Identify which cell holds the provided text, then report its (X, Y) central coordinate. 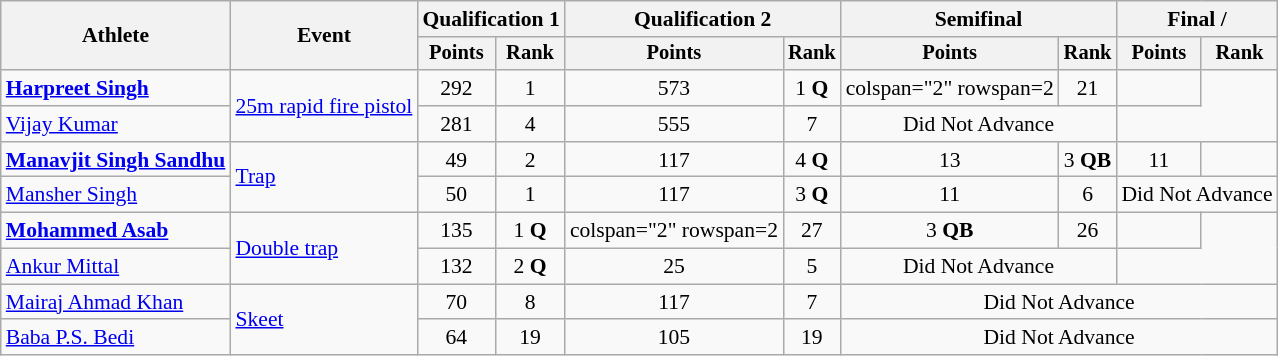
26 (1088, 231)
555 (674, 124)
2 (530, 160)
2 Q (530, 267)
Manavjit Singh Sandhu (116, 160)
Vijay Kumar (116, 124)
281 (456, 124)
Baba P.S. Bedi (116, 338)
4 Q (812, 160)
50 (456, 195)
Athlete (116, 36)
Double trap (324, 248)
25 (674, 267)
13 (950, 160)
Skeet (324, 320)
Trap (324, 178)
Mohammed Asab (116, 231)
Qualification 2 (703, 19)
Event (324, 36)
Final / (1196, 19)
64 (456, 338)
292 (456, 88)
132 (456, 267)
4 (530, 124)
6 (1088, 195)
Mansher Singh (116, 195)
Ankur Mittal (116, 267)
135 (456, 231)
573 (674, 88)
21 (1088, 88)
Semifinal (979, 19)
27 (812, 231)
8 (530, 302)
25m rapid fire pistol (324, 106)
3 Q (812, 195)
5 (812, 267)
Qualification 1 (490, 19)
105 (674, 338)
Harpreet Singh (116, 88)
Mairaj Ahmad Khan (116, 302)
49 (456, 160)
70 (456, 302)
